Return [x, y] of the center of cell containing provided text 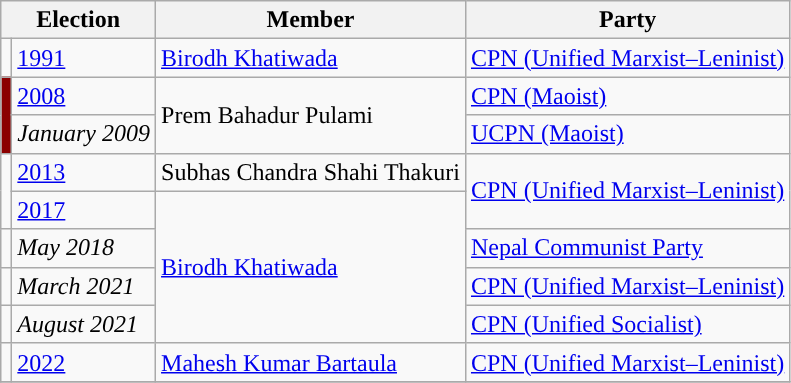
Mahesh Kumar Bartaula [311, 362]
Prem Bahadur Pulami [311, 115]
UCPN (Maoist) [627, 134]
August 2021 [84, 324]
2008 [84, 96]
May 2018 [84, 248]
March 2021 [84, 286]
2013 [84, 172]
Party [627, 20]
CPN (Unified Socialist) [627, 324]
2022 [84, 362]
2017 [84, 210]
January 2009 [84, 134]
Nepal Communist Party [627, 248]
Election [78, 20]
1991 [84, 58]
Subhas Chandra Shahi Thakuri [311, 172]
CPN (Maoist) [627, 96]
Member [311, 20]
